Capture the cell that displays the provided text and extract its (x, y) central coordinate. 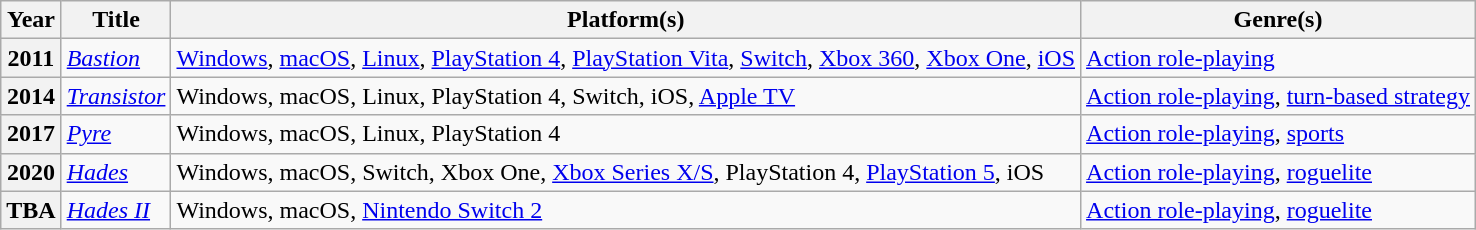
Windows, macOS, Linux, PlayStation 4, PlayStation Vita, Switch, Xbox 360, Xbox One, iOS (626, 58)
2020 (31, 172)
Action role-playing (1278, 58)
Action role-playing, turn-based strategy (1278, 96)
Windows, macOS, Switch, Xbox One, Xbox Series X/S, PlayStation 4, PlayStation 5, iOS (626, 172)
TBA (31, 210)
Windows, macOS, Nintendo Switch 2 (626, 210)
2014 (31, 96)
Year (31, 20)
Platform(s) (626, 20)
2017 (31, 134)
Bastion (116, 58)
Hades (116, 172)
2011 (31, 58)
Windows, macOS, Linux, PlayStation 4, Switch, iOS, Apple TV (626, 96)
Title (116, 20)
Action role-playing, sports (1278, 134)
Hades II (116, 210)
Windows, macOS, Linux, PlayStation 4 (626, 134)
Genre(s) (1278, 20)
Pyre (116, 134)
Transistor (116, 96)
